Return the (x, y) coordinate for the center point of the cell that contains the specified text.  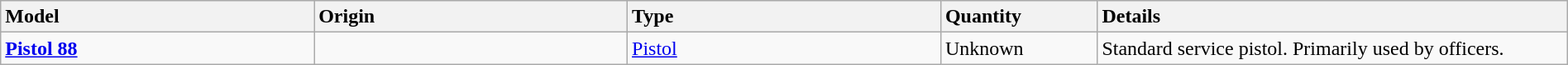
Origin (471, 17)
Unknown (1019, 48)
Details (1332, 17)
Standard service pistol. Primarily used by officers. (1332, 48)
Model (157, 17)
Type (784, 17)
Pistol 88 (157, 48)
Pistol (784, 48)
Quantity (1019, 17)
